Detect which cell encompasses the target text, then output its (x, y) center coordinate. 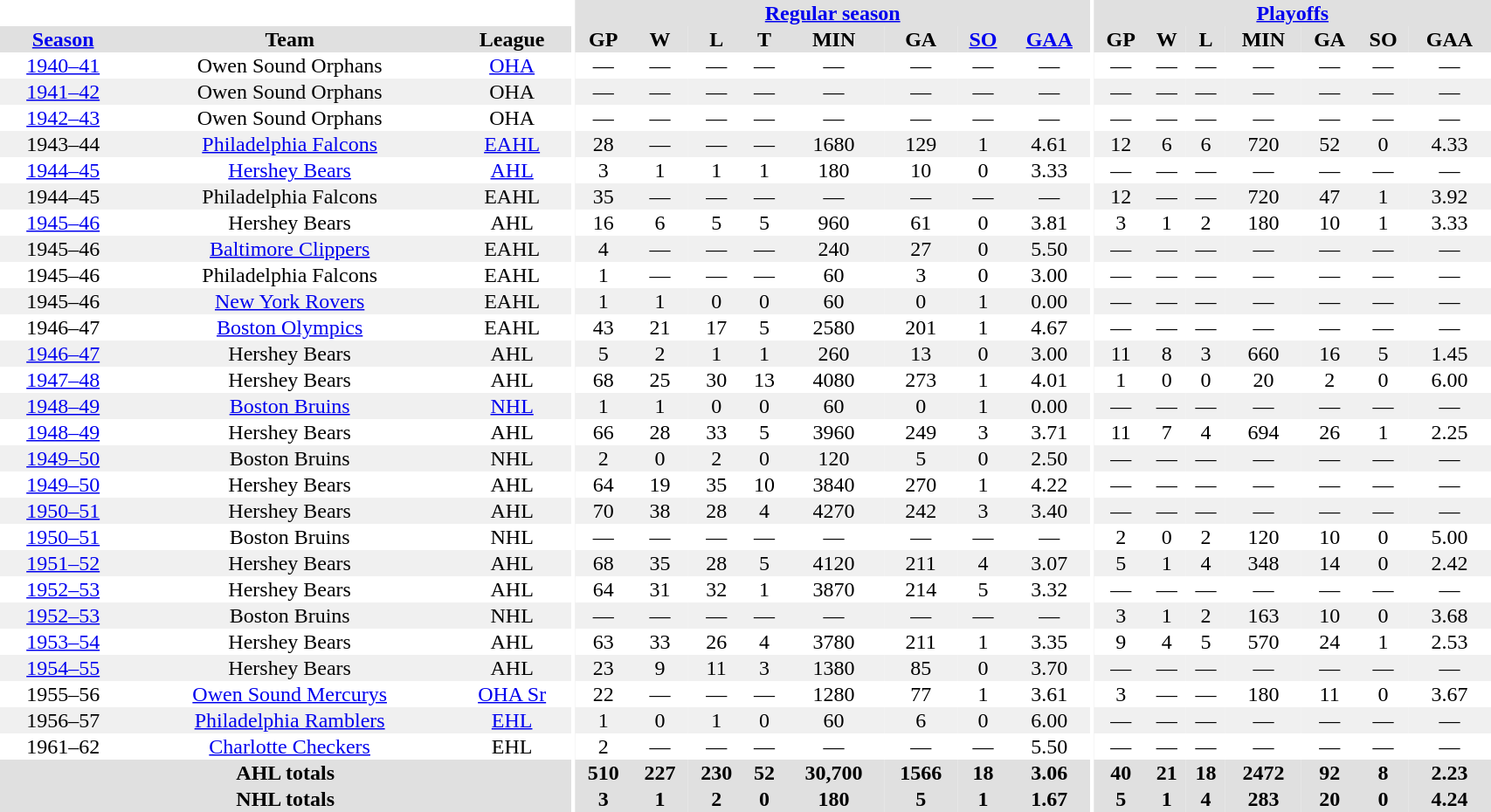
3780 (833, 642)
Boston Olympics (290, 327)
77 (921, 694)
3.70 (1050, 668)
3.32 (1050, 589)
163 (1263, 616)
14 (1329, 563)
7 (1167, 432)
3.81 (1050, 223)
32 (716, 589)
17 (716, 327)
1951–52 (63, 563)
4.01 (1050, 380)
85 (921, 668)
New York Rovers (290, 301)
70 (603, 511)
24 (1329, 642)
1954–55 (63, 668)
1961–62 (63, 747)
4.22 (1050, 485)
2580 (833, 327)
OHA Sr (512, 694)
4270 (833, 511)
38 (660, 511)
1.45 (1450, 354)
30 (716, 380)
694 (1263, 432)
1380 (833, 668)
1955–56 (63, 694)
1956–57 (63, 720)
T (763, 39)
2472 (1263, 773)
1680 (833, 144)
227 (660, 773)
66 (603, 432)
1947–48 (63, 380)
3.35 (1050, 642)
3960 (833, 432)
2.50 (1050, 458)
47 (1329, 196)
Charlotte Checkers (290, 747)
242 (921, 511)
4080 (833, 380)
960 (833, 223)
Season (63, 39)
Owen Sound Mercurys (290, 694)
4.33 (1450, 144)
570 (1263, 642)
Regular season (832, 13)
Playoffs (1293, 13)
129 (921, 144)
348 (1263, 563)
4.61 (1050, 144)
31 (660, 589)
25 (660, 380)
Baltimore Clippers (290, 249)
4.67 (1050, 327)
510 (603, 773)
92 (1329, 773)
1943–44 (63, 144)
5.00 (1450, 537)
230 (716, 773)
283 (1263, 799)
3.68 (1450, 616)
3.67 (1450, 694)
43 (603, 327)
61 (921, 223)
AHL totals (285, 773)
1280 (833, 694)
40 (1121, 773)
2.42 (1450, 563)
1.67 (1050, 799)
1941–42 (63, 92)
660 (1263, 354)
249 (921, 432)
Philadelphia Ramblers (290, 720)
Team (290, 39)
3.71 (1050, 432)
NHL totals (285, 799)
260 (833, 354)
4120 (833, 563)
3840 (833, 485)
270 (921, 485)
240 (833, 249)
3.07 (1050, 563)
63 (603, 642)
2.25 (1450, 432)
23 (603, 668)
1566 (921, 773)
19 (660, 485)
273 (921, 380)
League (512, 39)
1940–41 (63, 65)
2.53 (1450, 642)
214 (921, 589)
22 (603, 694)
4.24 (1450, 799)
201 (921, 327)
3.61 (1050, 694)
2.23 (1450, 773)
3.92 (1450, 196)
27 (921, 249)
1942–43 (63, 118)
3.40 (1050, 511)
3870 (833, 589)
1953–54 (63, 642)
3.06 (1050, 773)
30,700 (833, 773)
